Return the (x, y) coordinate for the center point of the cell that contains the specified text.  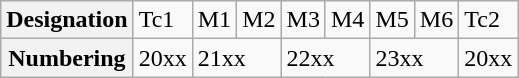
M2 (259, 20)
Designation (67, 20)
Tc1 (162, 20)
Numbering (67, 58)
23xx (414, 58)
22xx (326, 58)
21xx (236, 58)
M1 (214, 20)
M4 (347, 20)
M3 (303, 20)
M5 (392, 20)
Tc2 (488, 20)
M6 (436, 20)
